Extract the [x, y] coordinate from the center of the cell holding the provided text.  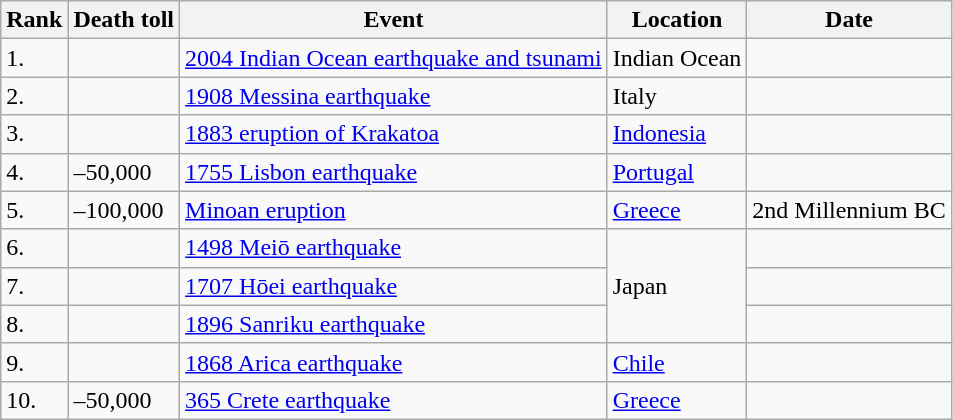
6. [34, 248]
10. [34, 400]
2004 Indian Ocean earthquake and tsunami [394, 58]
1498 Meiō earthquake [394, 248]
Japan [677, 286]
Date [849, 20]
2. [34, 96]
9. [34, 362]
1883 eruption of Krakatoa [394, 134]
3. [34, 134]
Rank [34, 20]
1707 Hōei earthquake [394, 286]
Portugal [677, 172]
1755 Lisbon earthquake [394, 172]
Minoan eruption [394, 210]
Indonesia [677, 134]
365 Crete earthquake [394, 400]
1896 Sanriku earthquake [394, 324]
–100,000 [124, 210]
8. [34, 324]
1908 Messina earthquake [394, 96]
1. [34, 58]
Indian Ocean [677, 58]
7. [34, 286]
5. [34, 210]
2nd Millennium BC [849, 210]
Chile [677, 362]
Location [677, 20]
Event [394, 20]
4. [34, 172]
Italy [677, 96]
1868 Arica earthquake [394, 362]
Death toll [124, 20]
